Return (X, Y) of the center of cell containing provided text 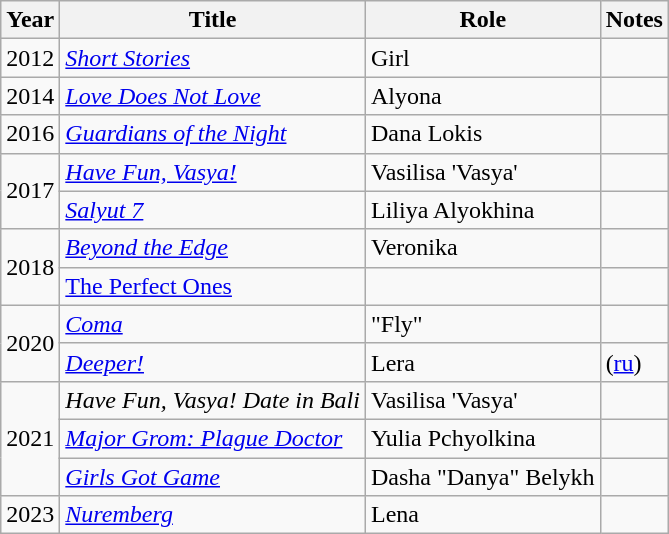
2020 (30, 343)
Alyona (482, 96)
Nuremberg (213, 515)
Have Fun, Vasya! Date in Bali (213, 400)
Salyut 7 (213, 210)
Veronika (482, 248)
Yulia Pchyolkina (482, 438)
2016 (30, 134)
Guardians of the Night (213, 134)
2017 (30, 191)
Dana Lokis (482, 134)
Major Grom: Plague Doctor (213, 438)
Girl (482, 58)
Lena (482, 515)
2018 (30, 267)
2014 (30, 96)
Liliya Alyokhina (482, 210)
(ru) (634, 362)
The Perfect Ones (213, 286)
Beyond the Edge (213, 248)
Love Does Not Love (213, 96)
Coma (213, 324)
2012 (30, 58)
2021 (30, 438)
Notes (634, 20)
Have Fun, Vasya! (213, 172)
Dasha "Danya" Belykh (482, 477)
Role (482, 20)
"Fly" (482, 324)
Year (30, 20)
Girls Got Game (213, 477)
2023 (30, 515)
Title (213, 20)
Lera (482, 362)
Deeper! (213, 362)
Short Stories (213, 58)
